Search for the cell housing the specified text and yield its (x, y) center coordinate. 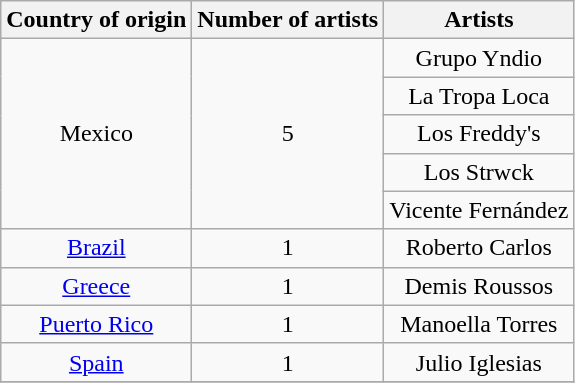
Spain (96, 362)
Country of origin (96, 20)
Vicente Fernández (479, 210)
5 (288, 134)
Demis Roussos (479, 286)
Los Strwck (479, 172)
Brazil (96, 248)
Julio Iglesias (479, 362)
Roberto Carlos (479, 248)
Number of artists (288, 20)
Grupo Yndio (479, 58)
Manoella Torres (479, 324)
La Tropa Loca (479, 96)
Mexico (96, 134)
Puerto Rico (96, 324)
Greece (96, 286)
Artists (479, 20)
Los Freddy's (479, 134)
